Output the [x, y] coordinate of the center of the cell containing the given text.  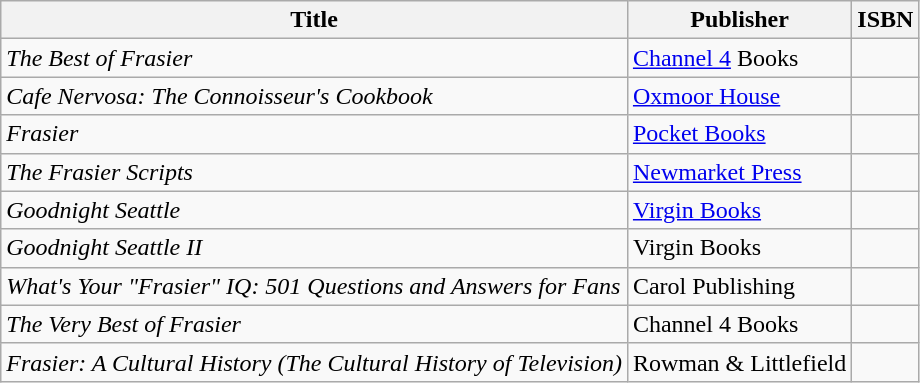
Title [314, 20]
Newmarket Press [739, 172]
The Frasier Scripts [314, 172]
What's Your "Frasier" IQ: 501 Questions and Answers for Fans [314, 286]
Goodnight Seattle [314, 210]
Rowman & Littlefield [739, 362]
Frasier: A Cultural History (The Cultural History of Television) [314, 362]
The Best of Frasier [314, 58]
Publisher [739, 20]
Cafe Nervosa: The Connoisseur's Cookbook [314, 96]
ISBN [886, 20]
The Very Best of Frasier [314, 324]
Goodnight Seattle II [314, 248]
Pocket Books [739, 134]
Oxmoor House [739, 96]
Frasier [314, 134]
Carol Publishing [739, 286]
